Pinpoint the cell where the given text exists, returning its (X, Y) midpoint coordinate. 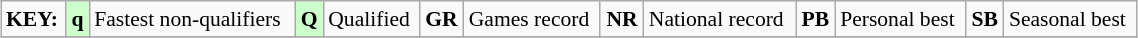
Fastest non-qualifiers (192, 19)
Personal best (900, 19)
PB (816, 19)
Games record (532, 19)
GR (442, 19)
Qualified (371, 19)
Seasonal best (1070, 19)
KEY: (34, 19)
SB (985, 19)
National record (720, 19)
NR (622, 19)
q (78, 19)
Q (309, 19)
